Return the [X, Y] coordinate for the center point of the cell that contains the specified text.  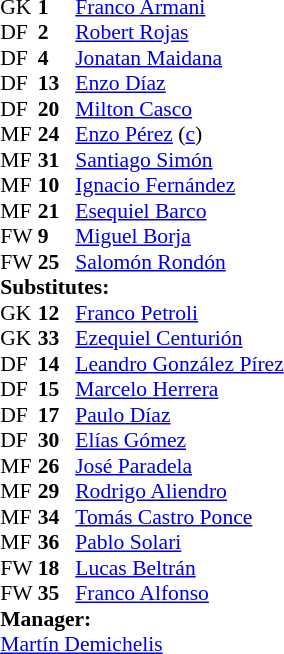
14 [57, 364]
15 [57, 389]
Substitutes: [142, 287]
Franco Alfonso [180, 593]
20 [57, 109]
Ezequiel Centurión [180, 339]
Jonatan Maidana [180, 58]
31 [57, 160]
Tomás Castro Ponce [180, 517]
Miguel Borja [180, 237]
Franco Petroli [180, 313]
36 [57, 543]
30 [57, 441]
Robert Rojas [180, 33]
Elías Gómez [180, 441]
Leandro González Pírez [180, 364]
2 [57, 33]
34 [57, 517]
José Paradela [180, 466]
24 [57, 135]
4 [57, 58]
Pablo Solari [180, 543]
Manager: [142, 619]
17 [57, 415]
Enzo Díaz [180, 83]
35 [57, 593]
29 [57, 491]
25 [57, 262]
13 [57, 83]
Rodrigo Aliendro [180, 491]
Salomón Rondón [180, 262]
9 [57, 237]
Ignacio Fernández [180, 185]
Esequiel Barco [180, 211]
Paulo Díaz [180, 415]
Milton Casco [180, 109]
Santiago Simón [180, 160]
Lucas Beltrán [180, 568]
12 [57, 313]
33 [57, 339]
18 [57, 568]
21 [57, 211]
26 [57, 466]
Marcelo Herrera [180, 389]
10 [57, 185]
Enzo Pérez (c) [180, 135]
